Determine the [x, y] coordinate at the center of the cell enclosing the given text.  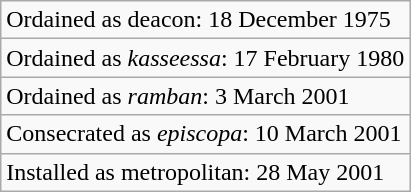
Consecrated as episcopa: 10 March 2001 [206, 134]
Ordained as kasseessa: 17 February 1980 [206, 58]
Installed as metropolitan: 28 May 2001 [206, 172]
Ordained as ramban: 3 March 2001 [206, 96]
Ordained as deacon: 18 December 1975 [206, 20]
